From the cell containing the given text, extract its center point as (x, y) coordinate. 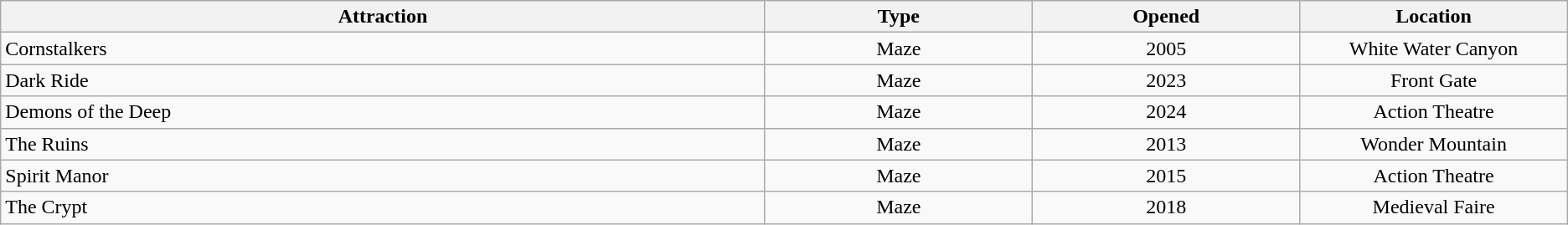
2018 (1166, 207)
Spirit Manor (383, 176)
Attraction (383, 17)
Opened (1166, 17)
Type (898, 17)
Cornstalkers (383, 49)
2023 (1166, 80)
Medieval Faire (1434, 207)
Location (1434, 17)
The Ruins (383, 144)
2013 (1166, 144)
Dark Ride (383, 80)
Demons of the Deep (383, 112)
2024 (1166, 112)
White Water Canyon (1434, 49)
2005 (1166, 49)
Wonder Mountain (1434, 144)
The Crypt (383, 207)
2015 (1166, 176)
Front Gate (1434, 80)
